Find where the given text appears and provide that cell's center as (X, Y) coordinate. 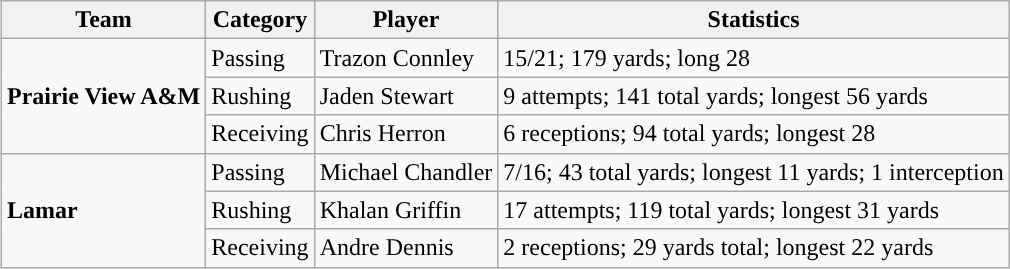
2 receptions; 29 yards total; longest 22 yards (754, 248)
Player (406, 20)
15/21; 179 yards; long 28 (754, 58)
Statistics (754, 20)
Chris Herron (406, 134)
Khalan Griffin (406, 210)
9 attempts; 141 total yards; longest 56 yards (754, 96)
Lamar (103, 210)
6 receptions; 94 total yards; longest 28 (754, 134)
Category (260, 20)
Michael Chandler (406, 172)
Prairie View A&M (103, 96)
17 attempts; 119 total yards; longest 31 yards (754, 210)
Team (103, 20)
Andre Dennis (406, 248)
Trazon Connley (406, 58)
7/16; 43 total yards; longest 11 yards; 1 interception (754, 172)
Jaden Stewart (406, 96)
